Search for the cell housing the specified text and yield its [X, Y] center coordinate. 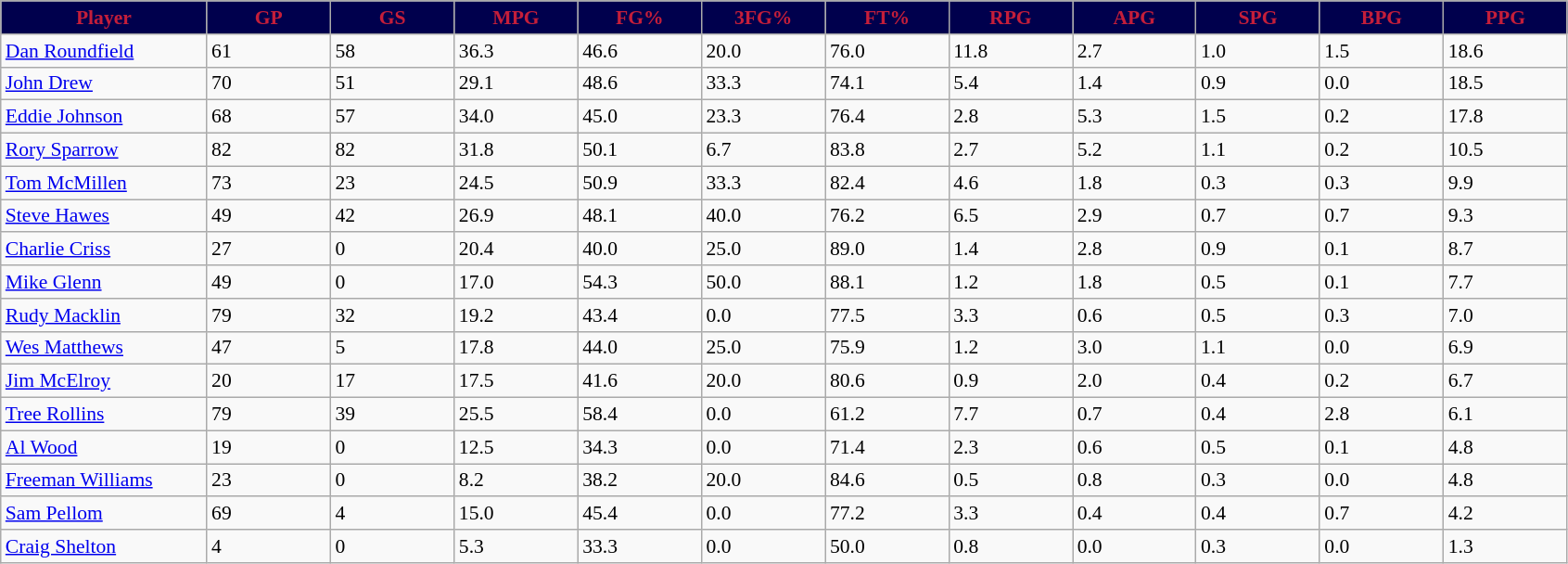
RPG [1011, 18]
80.6 [886, 381]
11.8 [1011, 51]
9.3 [1506, 216]
26.9 [516, 216]
Charlie Criss [104, 250]
19.2 [516, 315]
Steve Hawes [104, 216]
17.0 [516, 282]
18.5 [1506, 83]
45.4 [640, 514]
4.6 [1011, 183]
51 [391, 83]
84.6 [886, 481]
77.2 [886, 514]
34.0 [516, 117]
9.9 [1506, 183]
6.1 [1506, 415]
Mike Glenn [104, 282]
Tree Rollins [104, 415]
47 [269, 348]
77.5 [886, 315]
Player [104, 18]
89.0 [886, 250]
1.0 [1257, 51]
71.4 [886, 447]
8.7 [1506, 250]
8.2 [516, 481]
61 [269, 51]
76.4 [886, 117]
48.1 [640, 216]
4.2 [1506, 514]
41.6 [640, 381]
69 [269, 514]
Jim McElroy [104, 381]
50.1 [640, 150]
Sam Pellom [104, 514]
Tom McMillen [104, 183]
5 [391, 348]
SPG [1257, 18]
19 [269, 447]
Wes Matthews [104, 348]
58 [391, 51]
74.1 [886, 83]
APG [1135, 18]
73 [269, 183]
32 [391, 315]
76.0 [886, 51]
FT% [886, 18]
75.9 [886, 348]
MPG [516, 18]
36.3 [516, 51]
44.0 [640, 348]
Freeman Williams [104, 481]
2.3 [1011, 447]
54.3 [640, 282]
2.0 [1135, 381]
PPG [1506, 18]
20.4 [516, 250]
3FG% [762, 18]
43.4 [640, 315]
48.6 [640, 83]
39 [391, 415]
5.2 [1135, 150]
Al Wood [104, 447]
FG% [640, 18]
GP [269, 18]
Craig Shelton [104, 546]
15.0 [516, 514]
31.8 [516, 150]
61.2 [886, 415]
7.0 [1506, 315]
2.9 [1135, 216]
76.2 [886, 216]
25.5 [516, 415]
50.9 [640, 183]
12.5 [516, 447]
34.3 [640, 447]
Dan Roundfield [104, 51]
6.9 [1506, 348]
Rory Sparrow [104, 150]
42 [391, 216]
23.3 [762, 117]
27 [269, 250]
3.0 [1135, 348]
68 [269, 117]
18.6 [1506, 51]
BPG [1382, 18]
58.4 [640, 415]
83.8 [886, 150]
20 [269, 381]
1.3 [1506, 546]
46.6 [640, 51]
Eddie Johnson [104, 117]
6.5 [1011, 216]
88.1 [886, 282]
John Drew [104, 83]
Rudy Macklin [104, 315]
29.1 [516, 83]
82.4 [886, 183]
38.2 [640, 481]
24.5 [516, 183]
17 [391, 381]
GS [391, 18]
70 [269, 83]
5.4 [1011, 83]
17.5 [516, 381]
57 [391, 117]
45.0 [640, 117]
10.5 [1506, 150]
